Extract the (X, Y) coordinate from the center of the cell holding the provided text.  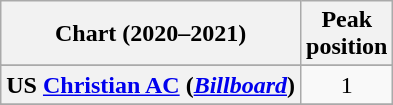
Peakposition (347, 34)
Chart (2020–2021) (151, 34)
1 (347, 85)
US Christian AC (Billboard) (151, 85)
